For the text-containing cell, return its midpoint in (x, y) coordinate format. 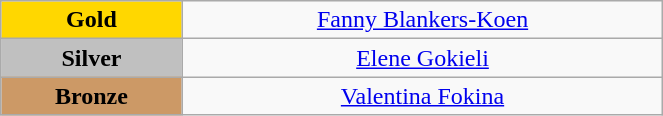
Elene Gokieli (422, 58)
Valentina Fokina (422, 96)
Silver (92, 58)
Gold (92, 20)
Bronze (92, 96)
Fanny Blankers-Koen (422, 20)
